Output the (X, Y) coordinate of the center of the cell containing the given text.  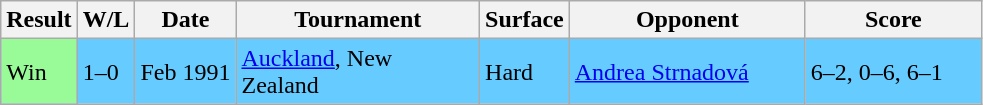
Feb 1991 (186, 72)
Tournament (358, 20)
1–0 (106, 72)
Result (39, 20)
Date (186, 20)
Auckland, New Zealand (358, 72)
Surface (525, 20)
Andrea Strnadová (687, 72)
Win (39, 72)
Score (893, 20)
W/L (106, 20)
Hard (525, 72)
Opponent (687, 20)
6–2, 0–6, 6–1 (893, 72)
